Detect which cell encompasses the target text, then output its [X, Y] center coordinate. 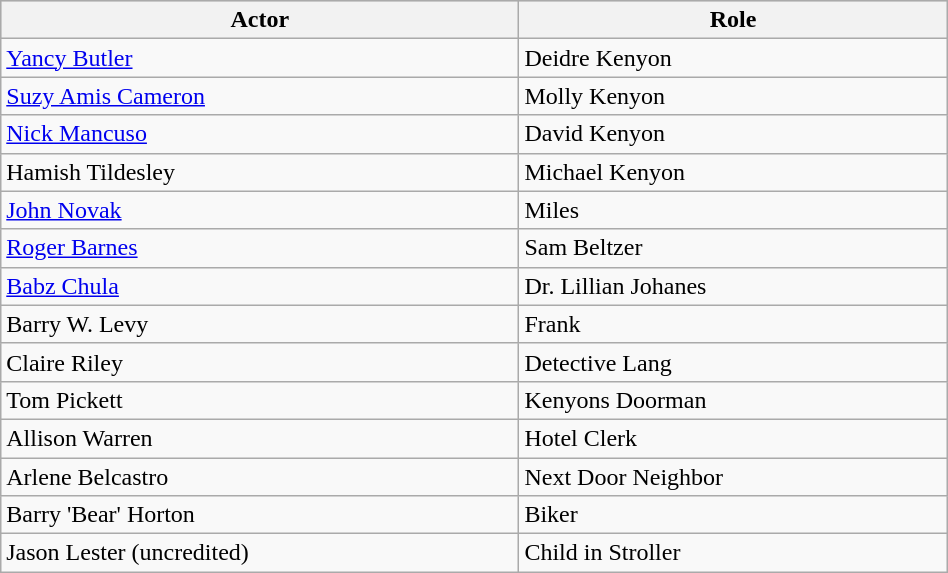
Detective Lang [733, 362]
Tom Pickett [260, 400]
Babz Chula [260, 286]
Michael Kenyon [733, 172]
Biker [733, 515]
Child in Stroller [733, 553]
Nick Mancuso [260, 134]
Allison Warren [260, 438]
John Novak [260, 210]
Role [733, 20]
Suzy Amis Cameron [260, 96]
Sam Beltzer [733, 248]
Barry 'Bear' Horton [260, 515]
Barry W. Levy [260, 324]
Frank [733, 324]
Next Door Neighbor [733, 477]
Jason Lester (uncredited) [260, 553]
Kenyons Doorman [733, 400]
Deidre Kenyon [733, 58]
Miles [733, 210]
Hotel Clerk [733, 438]
Yancy Butler [260, 58]
Claire Riley [260, 362]
Hamish Tildesley [260, 172]
Roger Barnes [260, 248]
Actor [260, 20]
David Kenyon [733, 134]
Dr. Lillian Johanes [733, 286]
Molly Kenyon [733, 96]
Arlene Belcastro [260, 477]
